Find where the given text appears and provide that cell's center as [x, y] coordinate. 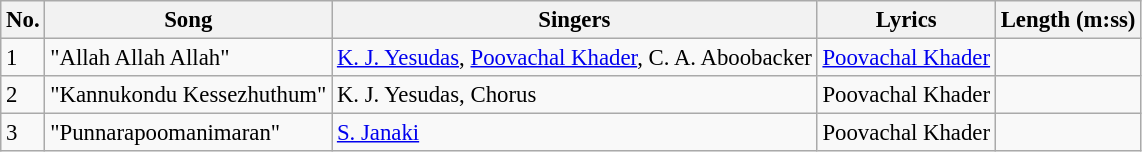
No. [23, 20]
1 [23, 58]
3 [23, 133]
K. J. Yesudas, Chorus [575, 95]
Length (m:ss) [1068, 20]
"Allah Allah Allah" [188, 58]
"Kannukondu Kessezhuthum" [188, 95]
Lyrics [906, 20]
Singers [575, 20]
S. Janaki [575, 133]
2 [23, 95]
Song [188, 20]
"Punnarapoomanimaran" [188, 133]
K. J. Yesudas, Poovachal Khader, C. A. Aboobacker [575, 58]
